Extract the [x, y] coordinate from the center of the cell holding the provided text.  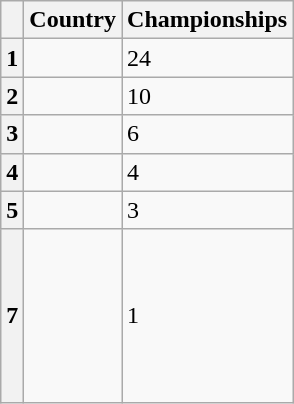
6 [208, 134]
2 [12, 96]
Championships [208, 20]
7 [12, 316]
24 [208, 58]
5 [12, 210]
10 [208, 96]
Country [73, 20]
